Search for the cell housing the specified text and yield its [x, y] center coordinate. 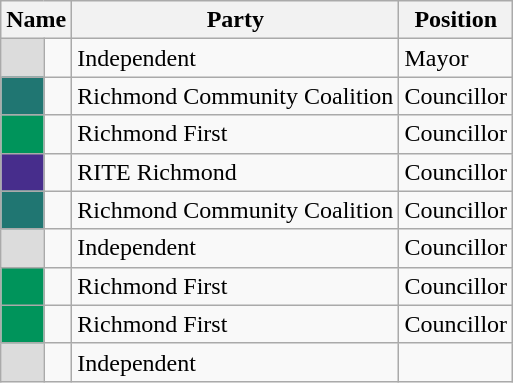
Name [36, 20]
RITE Richmond [236, 172]
Party [236, 20]
Mayor [456, 58]
Position [456, 20]
